Locate the cell with the specified text and output its (X, Y) center coordinate. 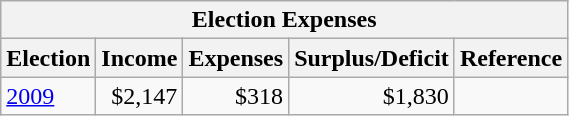
$318 (236, 96)
Surplus/Deficit (372, 58)
Reference (510, 58)
Election (48, 58)
Expenses (236, 58)
Income (140, 58)
Election Expenses (284, 20)
$1,830 (372, 96)
2009 (48, 96)
$2,147 (140, 96)
